Return (x, y) of the center of cell containing provided text 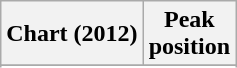
Chart (2012) (72, 34)
Peakposition (189, 34)
